Locate the cell with the specified text and output its [x, y] center coordinate. 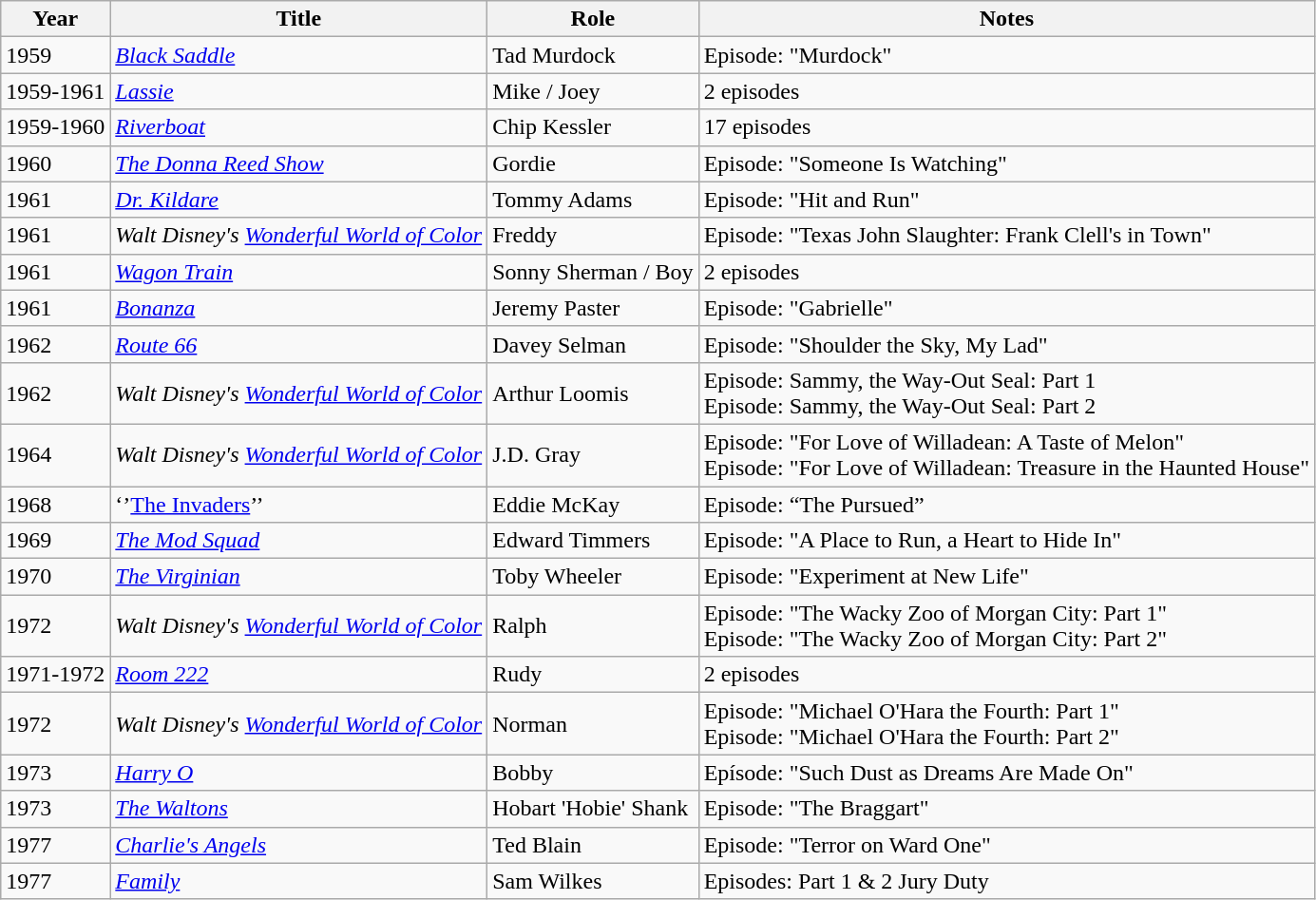
Davey Selman [593, 344]
Episode: "Experiment at New Life" [1006, 577]
Arthur Loomis [593, 393]
Edward Timmers [593, 541]
1970 [55, 577]
Episode: "Someone Is Watching" [1006, 163]
‘’The Invaders’’ [298, 505]
Charlie's Angels [298, 845]
Ralph [593, 625]
Family [298, 881]
Episode: "A Place to Run, a Heart to Hide In" [1006, 541]
17 episodes [1006, 127]
Room 222 [298, 675]
Gordie [593, 163]
1959 [55, 55]
Freddy [593, 236]
Black Saddle [298, 55]
Hobart 'Hobie' Shank [593, 809]
Epísode: "Such Dust as Dreams Are Made On" [1006, 773]
1959-1960 [55, 127]
Year [55, 19]
Episode: "For Love of Willadean: A Taste of Melon"Episode: "For Love of Willadean: Treasure in the Haunted House" [1006, 454]
Tommy Adams [593, 200]
The Mod Squad [298, 541]
Tad Murdock [593, 55]
The Waltons [298, 809]
Episode: Sammy, the Way-Out Seal: Part 1Episode: Sammy, the Way-Out Seal: Part 2 [1006, 393]
Rudy [593, 675]
Eddie McKay [593, 505]
Episodes: Part 1 & 2 Jury Duty [1006, 881]
Notes [1006, 19]
Episode: "The Braggart" [1006, 809]
Norman [593, 724]
1971-1972 [55, 675]
Harry O [298, 773]
1969 [55, 541]
Episode: "Terror on Ward One" [1006, 845]
Episode: "Murdock" [1006, 55]
Wagon Train [298, 272]
The Donna Reed Show [298, 163]
J.D. Gray [593, 454]
Episode: "Shoulder the Sky, My Lad" [1006, 344]
Title [298, 19]
Dr. Kildare [298, 200]
Sam Wilkes [593, 881]
Episode: "Hit and Run" [1006, 200]
Role [593, 19]
Bonanza [298, 308]
1960 [55, 163]
Episode: "Texas John Slaughter: Frank Clell's in Town" [1006, 236]
1959-1961 [55, 91]
Episode: "The Wacky Zoo of Morgan City: Part 1"Episode: "The Wacky Zoo of Morgan City: Part 2" [1006, 625]
Lassie [298, 91]
Episode: “The Pursued” [1006, 505]
Bobby [593, 773]
Ted Blain [593, 845]
Jeremy Paster [593, 308]
1968 [55, 505]
Sonny Sherman / Boy [593, 272]
Episode: "Michael O'Hara the Fourth: Part 1"Episode: "Michael O'Hara the Fourth: Part 2" [1006, 724]
Chip Kessler [593, 127]
Riverboat [298, 127]
Episode: "Gabrielle" [1006, 308]
Mike / Joey [593, 91]
1964 [55, 454]
The Virginian [298, 577]
Toby Wheeler [593, 577]
Route 66 [298, 344]
